Return the [X, Y] coordinate for the center point of the cell that contains the specified text.  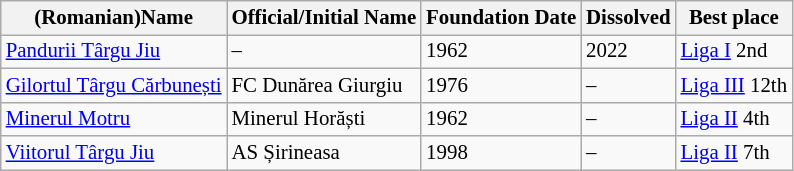
Minerul Motru [114, 119]
(Romanian)Name [114, 18]
1998 [501, 153]
Best place [734, 18]
2022 [628, 51]
Viitorul Târgu Jiu [114, 153]
Liga III 12th [734, 85]
Minerul Horăști [324, 119]
Pandurii Târgu Jiu [114, 51]
Liga II 4th [734, 119]
1976 [501, 85]
Gilortul Târgu Cărbunești [114, 85]
Liga I 2nd [734, 51]
FC Dunărea Giurgiu [324, 85]
Dissolved [628, 18]
AS Șirineasa [324, 153]
Liga II 7th [734, 153]
Official/Initial Name [324, 18]
Foundation Date [501, 18]
